Return the (x, y) coordinate for the center point of the cell that contains the specified text.  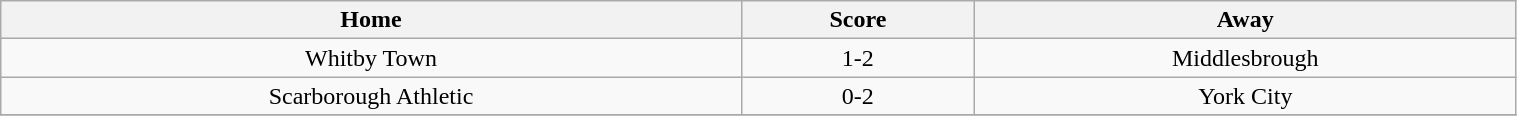
Whitby Town (371, 58)
Home (371, 20)
Score (858, 20)
Middlesbrough (1245, 58)
York City (1245, 96)
0-2 (858, 96)
Scarborough Athletic (371, 96)
1-2 (858, 58)
Away (1245, 20)
